Provide the [X, Y] coordinate of the cell's center where the given text is located.  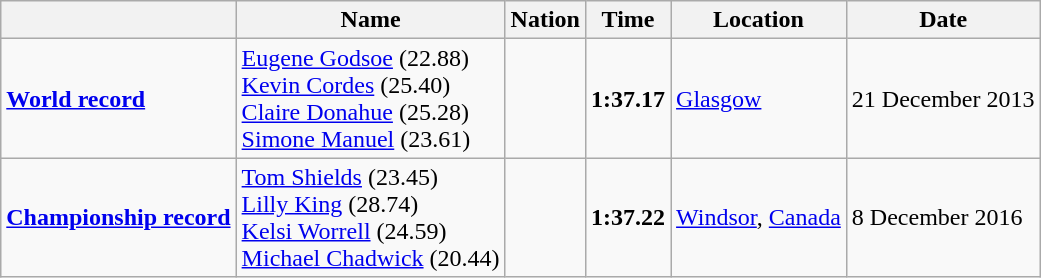
1:37.17 [628, 98]
World record [118, 98]
8 December 2016 [943, 218]
Championship record [118, 218]
Tom Shields (23.45)Lilly King (28.74)Kelsi Worrell (24.59)Michael Chadwick (20.44) [370, 218]
Date [943, 20]
Nation [545, 20]
1:37.22 [628, 218]
Time [628, 20]
Eugene Godsoe (22.88)Kevin Cordes (25.40)Claire Donahue (25.28)Simone Manuel (23.61) [370, 98]
Location [759, 20]
Glasgow [759, 98]
Windsor, Canada [759, 218]
Name [370, 20]
21 December 2013 [943, 98]
